Pinpoint the cell where the given text exists, returning its [X, Y] midpoint coordinate. 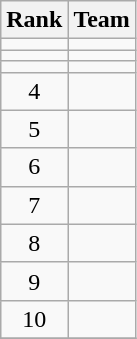
Team [102, 20]
10 [34, 319]
Rank [34, 20]
8 [34, 243]
4 [34, 91]
6 [34, 167]
7 [34, 205]
5 [34, 129]
9 [34, 281]
